Return (X, Y) of the center of cell containing provided text 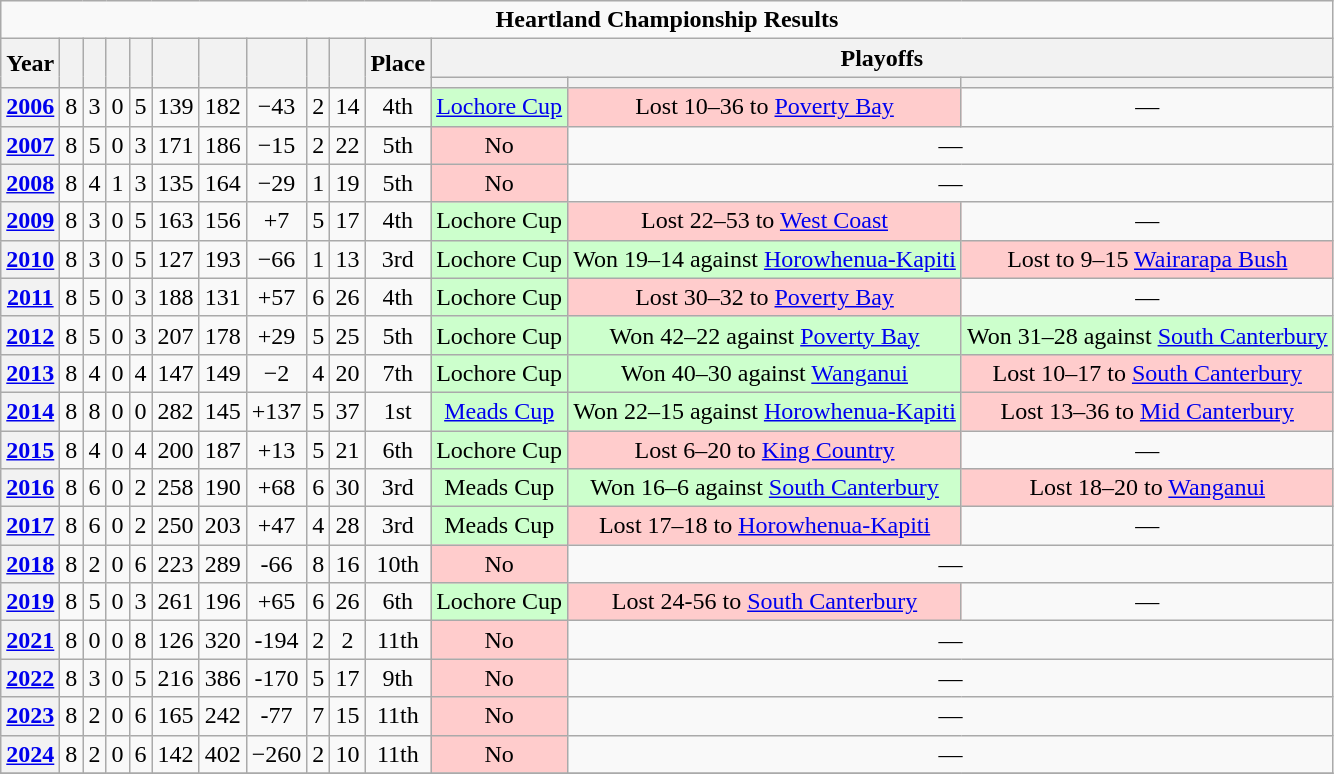
2016 (30, 488)
139 (176, 107)
2021 (30, 640)
−66 (276, 259)
−15 (276, 145)
258 (176, 488)
Lost to 9–15 Wairarapa Bush (1147, 259)
2011 (30, 297)
Lost 13–36 to Mid Canterbury (1147, 411)
Won 16–6 against South Canterbury (765, 488)
223 (176, 564)
19 (348, 183)
386 (222, 678)
207 (176, 335)
147 (176, 373)
13 (348, 259)
Lost 10–17 to South Canterbury (1147, 373)
25 (348, 335)
186 (222, 145)
2014 (30, 411)
30 (348, 488)
2009 (30, 221)
Lost 30–32 to Poverty Bay (765, 297)
+137 (276, 411)
182 (222, 107)
−260 (276, 754)
2017 (30, 526)
2010 (30, 259)
142 (176, 754)
250 (176, 526)
14 (348, 107)
Won 19–14 against Horowhenua-Kapiti (765, 259)
Playoffs (882, 58)
+68 (276, 488)
289 (222, 564)
37 (348, 411)
Won 31–28 against South Canterbury (1147, 335)
2007 (30, 145)
261 (176, 602)
Won 40–30 against Wanganui (765, 373)
242 (222, 716)
Lost 6–20 to King Country (765, 449)
1st (398, 411)
Lost 10–36 to Poverty Bay (765, 107)
149 (222, 373)
282 (176, 411)
127 (176, 259)
2006 (30, 107)
156 (222, 221)
−2 (276, 373)
193 (222, 259)
+57 (276, 297)
178 (222, 335)
131 (222, 297)
Won 22–15 against Horowhenua-Kapiti (765, 411)
Lost 24-56 to South Canterbury (765, 602)
−29 (276, 183)
163 (176, 221)
203 (222, 526)
Heartland Championship Results (667, 20)
15 (348, 716)
164 (222, 183)
135 (176, 183)
187 (222, 449)
-77 (276, 716)
10 (348, 754)
196 (222, 602)
10th (398, 564)
2013 (30, 373)
+13 (276, 449)
145 (222, 411)
Won 42–22 against Poverty Bay (765, 335)
Lost 22–53 to West Coast (765, 221)
126 (176, 640)
28 (348, 526)
-194 (276, 640)
2008 (30, 183)
-170 (276, 678)
2015 (30, 449)
2019 (30, 602)
2024 (30, 754)
171 (176, 145)
402 (222, 754)
22 (348, 145)
216 (176, 678)
21 (348, 449)
2018 (30, 564)
188 (176, 297)
+65 (276, 602)
190 (222, 488)
2012 (30, 335)
20 (348, 373)
165 (176, 716)
7th (398, 373)
+29 (276, 335)
Lost 17–18 to Horowhenua-Kapiti (765, 526)
+47 (276, 526)
Place (398, 64)
Lost 18–20 to Wanganui (1147, 488)
320 (222, 640)
2022 (30, 678)
Year (30, 64)
200 (176, 449)
7 (318, 716)
2023 (30, 716)
16 (348, 564)
-66 (276, 564)
−43 (276, 107)
+7 (276, 221)
9th (398, 678)
